Return the (X, Y) coordinate for the center point of the cell that contains the specified text.  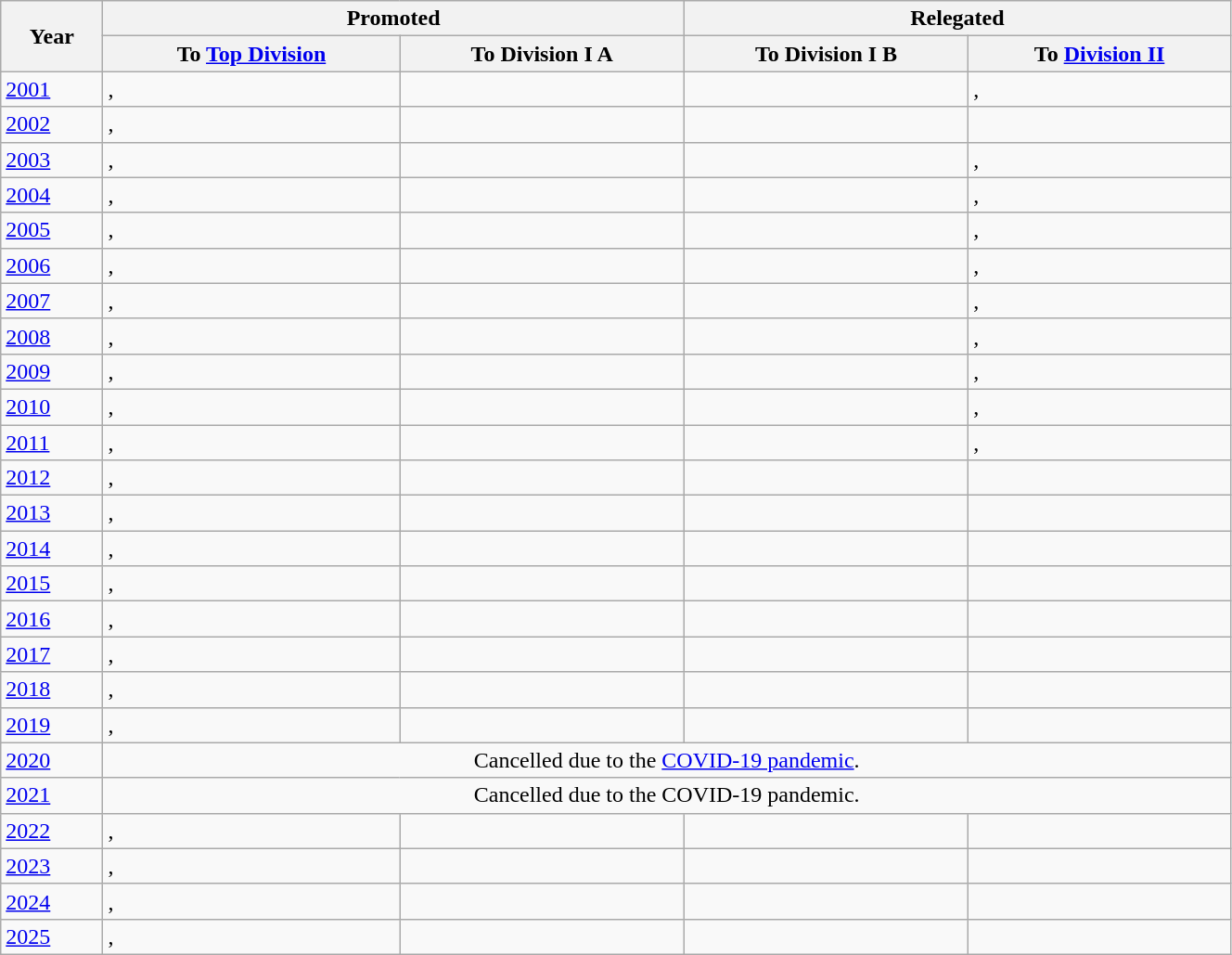
2002 (52, 124)
To Top Division (251, 54)
Relegated (957, 19)
2013 (52, 513)
2003 (52, 160)
Year (52, 36)
2021 (52, 795)
2009 (52, 371)
To Division I A (542, 54)
2025 (52, 936)
2001 (52, 89)
2010 (52, 407)
To Division I B (826, 54)
2019 (52, 725)
2007 (52, 301)
2005 (52, 230)
2017 (52, 654)
2024 (52, 901)
To Division II (1100, 54)
2020 (52, 760)
2014 (52, 548)
2008 (52, 336)
2012 (52, 478)
2015 (52, 584)
2022 (52, 831)
2011 (52, 443)
2016 (52, 619)
2006 (52, 265)
2023 (52, 866)
Promoted (393, 19)
2004 (52, 195)
2018 (52, 690)
